Provide the (X, Y) coordinate of the cell's center where the given text is located.  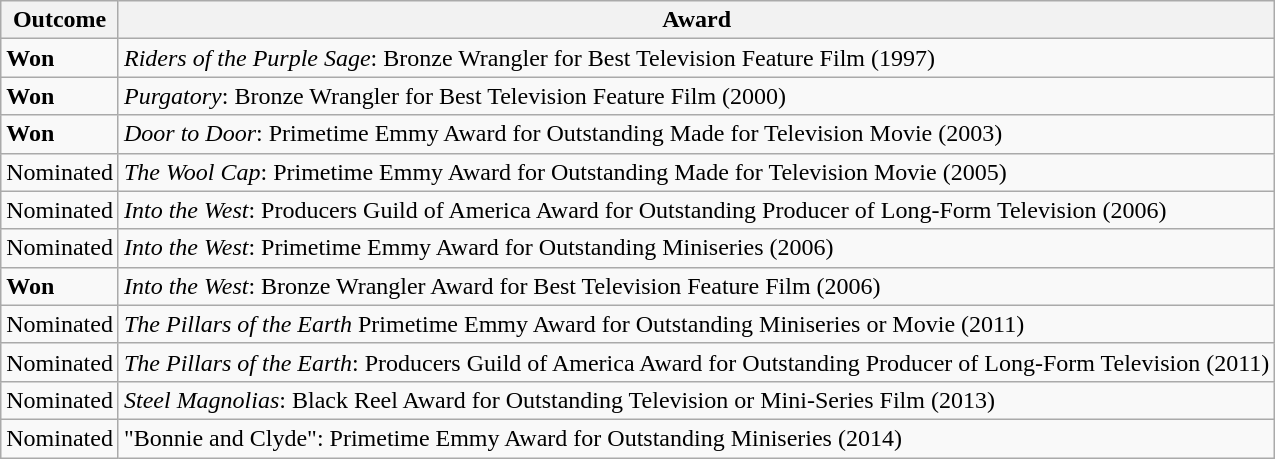
Award (696, 20)
Outcome (60, 20)
"Bonnie and Clyde": Primetime Emmy Award for Outstanding Miniseries (2014) (696, 438)
Into the West: Bronze Wrangler Award for Best Television Feature Film (2006) (696, 286)
Door to Door: Primetime Emmy Award for Outstanding Made for Television Movie (2003) (696, 134)
Purgatory: Bronze Wrangler for Best Television Feature Film (2000) (696, 96)
Steel Magnolias: Black Reel Award for Outstanding Television or Mini-Series Film (2013) (696, 400)
Into the West: Primetime Emmy Award for Outstanding Miniseries (2006) (696, 248)
Into the West: Producers Guild of America Award for Outstanding Producer of Long-Form Television (2006) (696, 210)
The Pillars of the Earth: Producers Guild of America Award for Outstanding Producer of Long-Form Television (2011) (696, 362)
The Pillars of the Earth Primetime Emmy Award for Outstanding Miniseries or Movie (2011) (696, 324)
Riders of the Purple Sage: Bronze Wrangler for Best Television Feature Film (1997) (696, 58)
The Wool Cap: Primetime Emmy Award for Outstanding Made for Television Movie (2005) (696, 172)
